Find where the given text appears and provide that cell's center as (X, Y) coordinate. 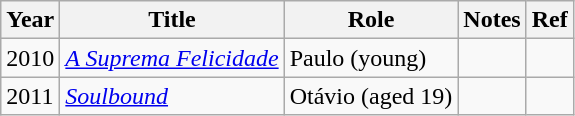
Year (30, 20)
Title (172, 20)
Otávio (aged 19) (371, 96)
2011 (30, 96)
Soulbound (172, 96)
2010 (30, 58)
Paulo (young) (371, 58)
A Suprema Felicidade (172, 58)
Notes (492, 20)
Ref (550, 20)
Role (371, 20)
